Output the [X, Y] coordinate of the center of the cell containing the given text.  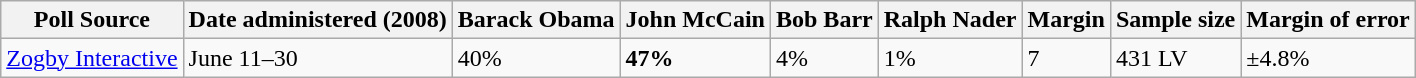
June 11–30 [318, 58]
Zogby Interactive [92, 58]
Ralph Nader [950, 20]
40% [536, 58]
4% [824, 58]
Margin of error [1328, 20]
1% [950, 58]
Margin [1066, 20]
Sample size [1175, 20]
±4.8% [1328, 58]
Bob Barr [824, 20]
Barack Obama [536, 20]
47% [695, 58]
Poll Source [92, 20]
Date administered (2008) [318, 20]
7 [1066, 58]
431 LV [1175, 58]
John McCain [695, 20]
